Identify which cell holds the provided text, then report its [X, Y] central coordinate. 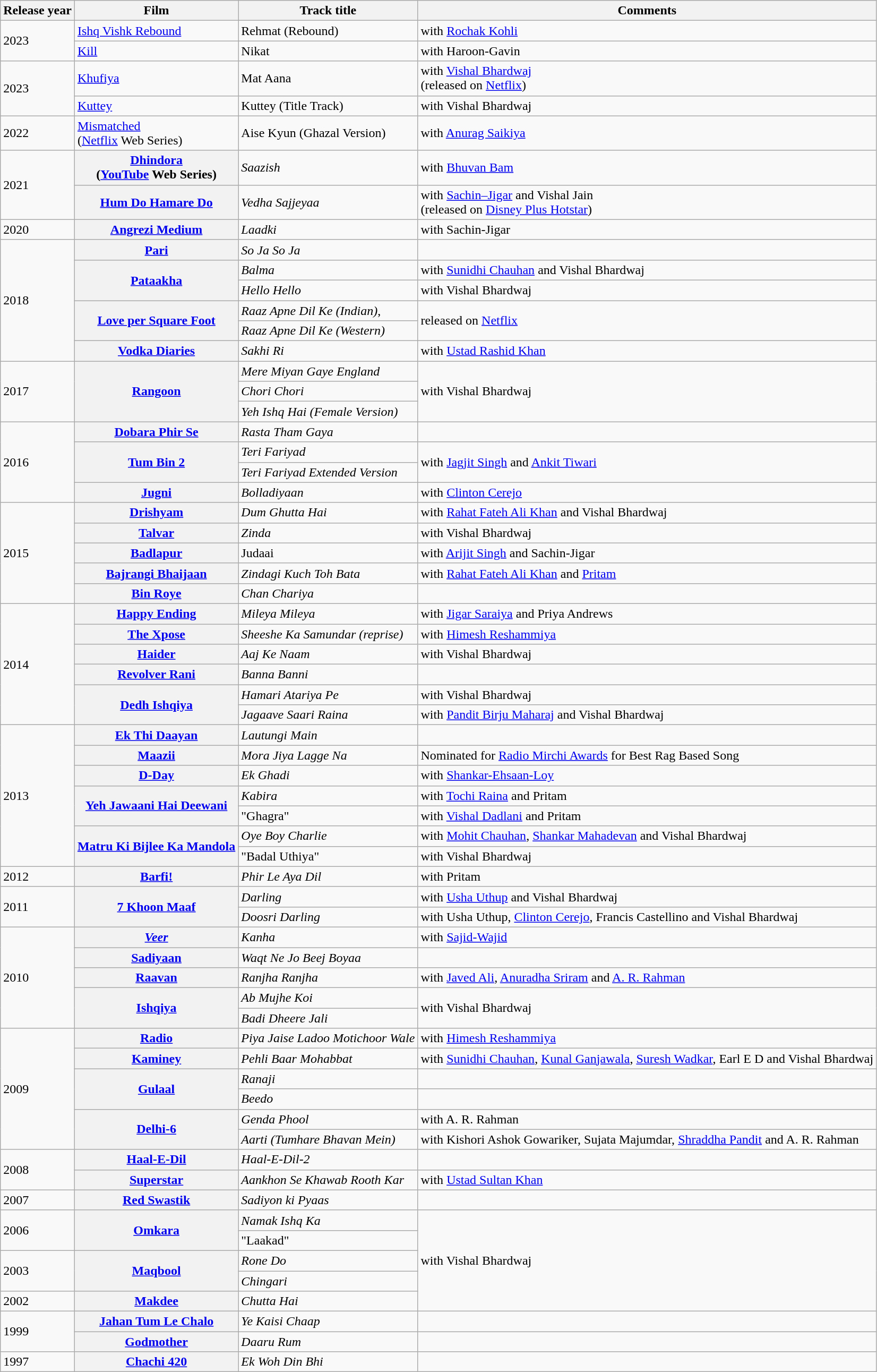
Raavan [156, 978]
2022 [38, 133]
Kabira [328, 796]
Haal-E-Dil-2 [328, 1160]
Revolver Rani [156, 675]
Badi Dheere Jali [328, 1018]
Angrezi Medium [156, 229]
Saazish [328, 168]
2013 [38, 796]
with Sachin-Jigar [647, 229]
Mileya Mileya [328, 613]
Barfi! [156, 876]
Dedh Ishqiya [156, 705]
Mora Jiya Lagge Na [328, 755]
with Tochi Raina and Pritam [647, 796]
7 Khoon Maaf [156, 907]
Teri Fariyad Extended Version [328, 472]
1997 [38, 1362]
Balma [328, 270]
with Sajid-Wajid [647, 937]
with Rahat Fateh Ali Khan and Pritam [647, 573]
Talvar [156, 533]
Hum Do Hamare Do [156, 202]
Sadiyaan [156, 958]
Beedo [328, 1099]
with Javed Ali, Anuradha Sriram and A. R. Rahman [647, 978]
Vodka Diaries [156, 351]
Kuttey [156, 106]
with Sunidhi Chauhan, Kunal Ganjawala, Suresh Wadkar, Earl E D and Vishal Bhardwaj [647, 1059]
2020 [38, 229]
Chachi 420 [156, 1362]
with Arijit Singh and Sachin-Jigar [647, 553]
Kuttey (Title Track) [328, 106]
Red Swastik [156, 1200]
2008 [38, 1170]
Sheeshe Ka Samundar (reprise) [328, 634]
Kill [156, 51]
Pehli Baar Mohabbat [328, 1059]
Banna Banni [328, 675]
Ranjha Ranjha [328, 978]
Laadki [328, 229]
Doosri Darling [328, 917]
Mismatched(Netflix Web Series) [156, 133]
Chan Chariya [328, 593]
2006 [38, 1230]
with Jigar Saraiya and Priya Andrews [647, 613]
Aise Kyun (Ghazal Version) [328, 133]
2003 [38, 1271]
2011 [38, 907]
Gulaal [156, 1089]
2021 [38, 185]
"Laakad" [328, 1240]
with Ustad Sultan Khan [647, 1180]
Vedha Sajjeyaa [328, 202]
Chingari [328, 1281]
Nominated for Radio Mirchi Awards for Best Rag Based Song [647, 755]
Omkara [156, 1230]
"Ghagra" [328, 816]
Dum Ghutta Hai [328, 513]
Darling [328, 897]
Sadiyon ki Pyaas [328, 1200]
with Sachin–Jigar and Vishal Jain(released on Disney Plus Hotstar) [647, 202]
Maazii [156, 755]
D-Day [156, 776]
Ranaji [328, 1079]
Phir Le Aya Dil [328, 876]
2016 [38, 462]
Rasta Tham Gaya [328, 432]
Aankhon Se Khawab Rooth Kar [328, 1180]
2010 [38, 977]
Lautungi Main [328, 735]
Happy Ending [156, 613]
Badlapur [156, 553]
Delhi-6 [156, 1129]
Film [156, 11]
Jugni [156, 492]
Pataakha [156, 280]
1999 [38, 1332]
Dobara Phir Se [156, 432]
Pari [156, 250]
with A. R. Rahman [647, 1119]
Zindagi Kuch Toh Bata [328, 573]
with Vishal Dadlani and Pritam [647, 816]
Mere Miyan Gaye England [328, 371]
Haider [156, 654]
Love per Square Foot [156, 321]
with Rahat Fateh Ali Khan and Vishal Bhardwaj [647, 513]
with Pandit Birju Maharaj and Vishal Bhardwaj [647, 715]
Veer [156, 937]
Khufiya [156, 79]
Rangoon [156, 391]
Aarti (Tumhare Bhavan Mein) [328, 1139]
with Anurag Saikiya [647, 133]
Nikat [328, 51]
Daaru Rum [328, 1342]
2009 [38, 1089]
Hamari Atariya Pe [328, 695]
with Rochak Kohli [647, 31]
Aaj Ke Naam [328, 654]
Ishqiya [156, 1008]
Mat Aana [328, 79]
2007 [38, 1200]
Track title [328, 11]
The Xpose [156, 634]
Comments [647, 11]
Dhindora(YouTube Web Series) [156, 168]
Oye Boy Charlie [328, 836]
Hello Hello [328, 290]
Tum Bin 2 [156, 462]
Ab Mujhe Koi [328, 998]
"Badal Uthiya" [328, 856]
Ye Kaisi Chaap [328, 1322]
Raaz Apne Dil Ke (Indian), [328, 311]
Jahan Tum Le Chalo [156, 1322]
Kaminey [156, 1059]
Maqbool [156, 1271]
2002 [38, 1301]
Ek Ghadi [328, 776]
Ek Thi Daayan [156, 735]
with Jagjit Singh and Ankit Tiwari [647, 462]
Godmother [156, 1342]
Drishyam [156, 513]
released on Netflix [647, 321]
2014 [38, 664]
2012 [38, 876]
Yeh Jawaani Hai Deewani [156, 806]
with Kishori Ashok Gowariker, Sujata Majumdar, Shraddha Pandit and A. R. Rahman [647, 1139]
Genda Phool [328, 1119]
Yeh Ishq Hai (Female Version) [328, 412]
Haal-E-Dil [156, 1160]
with Sunidhi Chauhan and Vishal Bhardwaj [647, 270]
Kanha [328, 937]
2017 [38, 391]
with Pritam [647, 876]
Sakhi Ri [328, 351]
Judaai [328, 553]
Superstar [156, 1180]
Makdee [156, 1301]
Jagaave Saari Raina [328, 715]
Teri Fariyad [328, 452]
Radio [156, 1038]
with Vishal Bhardwaj(released on Netflix) [647, 79]
with Ustad Rashid Khan [647, 351]
Bin Roye [156, 593]
Zinda [328, 533]
Release year [38, 11]
with Shankar-Ehsaan-Loy [647, 776]
Rehmat (Rebound) [328, 31]
with Clinton Cerejo [647, 492]
Namak Ishq Ka [328, 1220]
with Haroon-Gavin [647, 51]
Piya Jaise Ladoo Motichoor Wale [328, 1038]
Matru Ki Bijlee Ka Mandola [156, 846]
So Ja So Ja [328, 250]
Raaz Apne Dil Ke (Western) [328, 331]
Waqt Ne Jo Beej Boyaa [328, 958]
Ek Woh Din Bhi [328, 1362]
with Usha Uthup and Vishal Bhardwaj [647, 897]
Ishq Vishk Rebound [156, 31]
with Bhuvan Bam [647, 168]
Chutta Hai [328, 1301]
2015 [38, 553]
with Usha Uthup, Clinton Cerejo, Francis Castellino and Vishal Bhardwaj [647, 917]
Bajrangi Bhaijaan [156, 573]
Bolladiyaan [328, 492]
Chori Chori [328, 391]
2018 [38, 300]
Rone Do [328, 1260]
with Mohit Chauhan, Shankar Mahadevan and Vishal Bhardwaj [647, 836]
